Find where the given text appears and provide that cell's center as [x, y] coordinate. 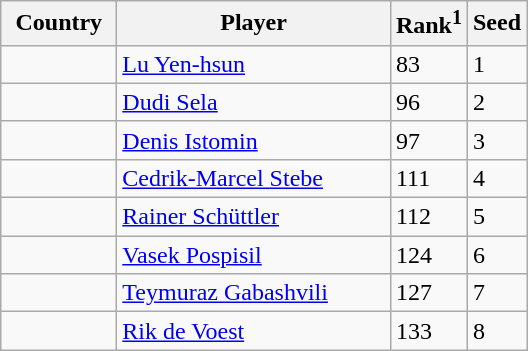
Rik de Voest [254, 331]
Dudi Sela [254, 102]
5 [496, 217]
Teymuraz Gabashvili [254, 293]
Rainer Schüttler [254, 217]
8 [496, 331]
2 [496, 102]
3 [496, 140]
96 [428, 102]
6 [496, 255]
83 [428, 64]
Lu Yen-hsun [254, 64]
97 [428, 140]
4 [496, 178]
127 [428, 293]
112 [428, 217]
124 [428, 255]
Player [254, 24]
Rank1 [428, 24]
Seed [496, 24]
111 [428, 178]
Vasek Pospisil [254, 255]
1 [496, 64]
Denis Istomin [254, 140]
7 [496, 293]
133 [428, 331]
Cedrik-Marcel Stebe [254, 178]
Country [59, 24]
